Locate the cell with the specified text and output its (x, y) center coordinate. 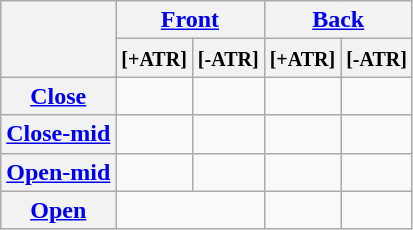
Close-mid (58, 134)
Open-mid (58, 172)
Open (58, 210)
Close (58, 96)
Front (190, 20)
Back (338, 20)
